Find where the given text appears and provide that cell's center as [X, Y] coordinate. 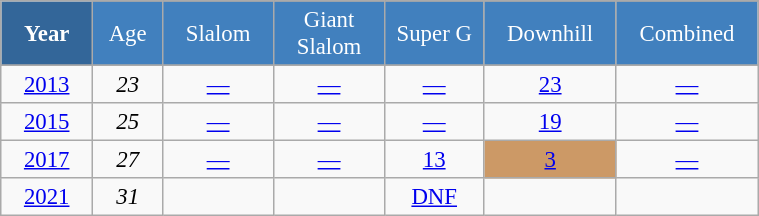
2021 [47, 197]
2015 [47, 122]
Year [47, 34]
Combined [686, 34]
3 [550, 160]
27 [128, 160]
2017 [47, 160]
DNF [434, 197]
Super G [434, 34]
Slalom [218, 34]
31 [128, 197]
Downhill [550, 34]
25 [128, 122]
GiantSlalom [330, 34]
13 [434, 160]
Age [128, 34]
2013 [47, 85]
19 [550, 122]
